Pinpoint the cell where the given text exists, returning its [x, y] midpoint coordinate. 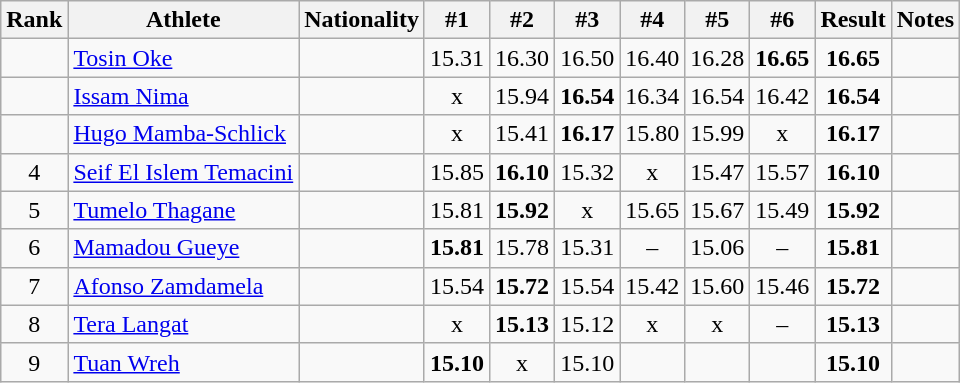
Mamadou Gueye [184, 248]
16.50 [588, 58]
15.32 [588, 172]
8 [34, 324]
15.42 [652, 286]
Rank [34, 20]
Tera Langat [184, 324]
#3 [588, 20]
16.40 [652, 58]
15.80 [652, 134]
4 [34, 172]
15.65 [652, 210]
15.12 [588, 324]
15.41 [522, 134]
15.99 [718, 134]
16.42 [782, 96]
15.57 [782, 172]
15.47 [718, 172]
#4 [652, 20]
5 [34, 210]
15.06 [718, 248]
#5 [718, 20]
Athlete [184, 20]
Result [853, 20]
15.85 [456, 172]
16.30 [522, 58]
15.60 [718, 286]
Nationality [362, 20]
Tumelo Thagane [184, 210]
15.49 [782, 210]
7 [34, 286]
6 [34, 248]
#1 [456, 20]
15.67 [718, 210]
Issam Nima [184, 96]
15.94 [522, 96]
Hugo Mamba-Schlick [184, 134]
Notes [925, 20]
Seif El Islem Temacini [184, 172]
16.34 [652, 96]
Tosin Oke [184, 58]
16.28 [718, 58]
#2 [522, 20]
Tuan Wreh [184, 362]
15.46 [782, 286]
Afonso Zamdamela [184, 286]
15.78 [522, 248]
#6 [782, 20]
9 [34, 362]
